Locate the cell with the specified text and output its [X, Y] center coordinate. 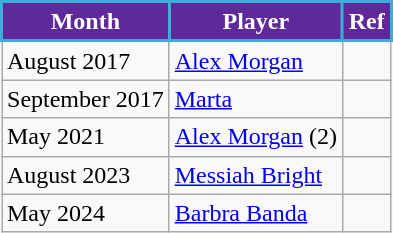
Alex Morgan [256, 60]
August 2023 [86, 175]
Alex Morgan (2) [256, 137]
Player [256, 22]
Month [86, 22]
Marta [256, 99]
Barbra Banda [256, 213]
Messiah Bright [256, 175]
Ref [366, 22]
May 2024 [86, 213]
September 2017 [86, 99]
August 2017 [86, 60]
May 2021 [86, 137]
